Return the [X, Y] coordinate for the center point of the cell that contains the specified text.  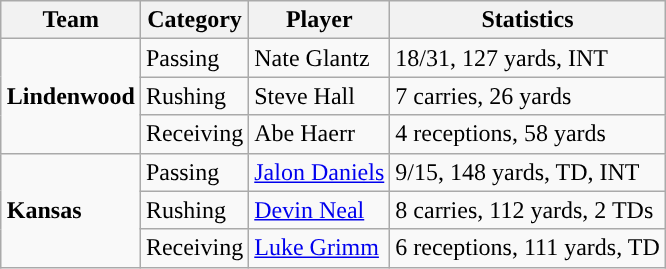
18/31, 127 yards, INT [528, 58]
Devin Neal [320, 210]
7 carries, 26 yards [528, 96]
Nate Glantz [320, 58]
Abe Haerr [320, 134]
Category [194, 20]
8 carries, 112 yards, 2 TDs [528, 210]
Statistics [528, 20]
6 receptions, 111 yards, TD [528, 248]
9/15, 148 yards, TD, INT [528, 172]
Jalon Daniels [320, 172]
Kansas [70, 210]
Steve Hall [320, 96]
4 receptions, 58 yards [528, 134]
Player [320, 20]
Lindenwood [70, 96]
Luke Grimm [320, 248]
Team [70, 20]
